Return (X, Y) of the center of cell containing provided text 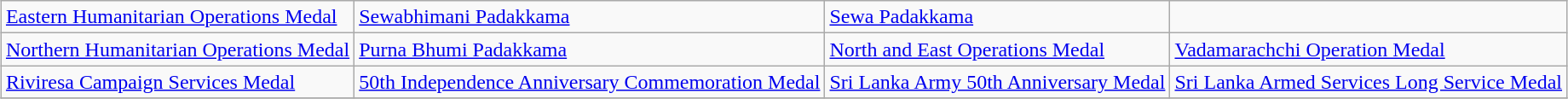
Sewabhimani Padakkama (590, 17)
North and East Operations Medal (997, 49)
Sri Lanka Armed Services Long Service Medal (1369, 82)
Sewa Padakkama (997, 17)
Northern Humanitarian Operations Medal (177, 49)
Eastern Humanitarian Operations Medal (177, 17)
50th Independence Anniversary Commemoration Medal (590, 82)
Sri Lanka Army 50th Anniversary Medal (997, 82)
Vadamarachchi Operation Medal (1369, 49)
Purna Bhumi Padakkama (590, 49)
Riviresa Campaign Services Medal (177, 82)
